Locate the cell with the specified text and output its [x, y] center coordinate. 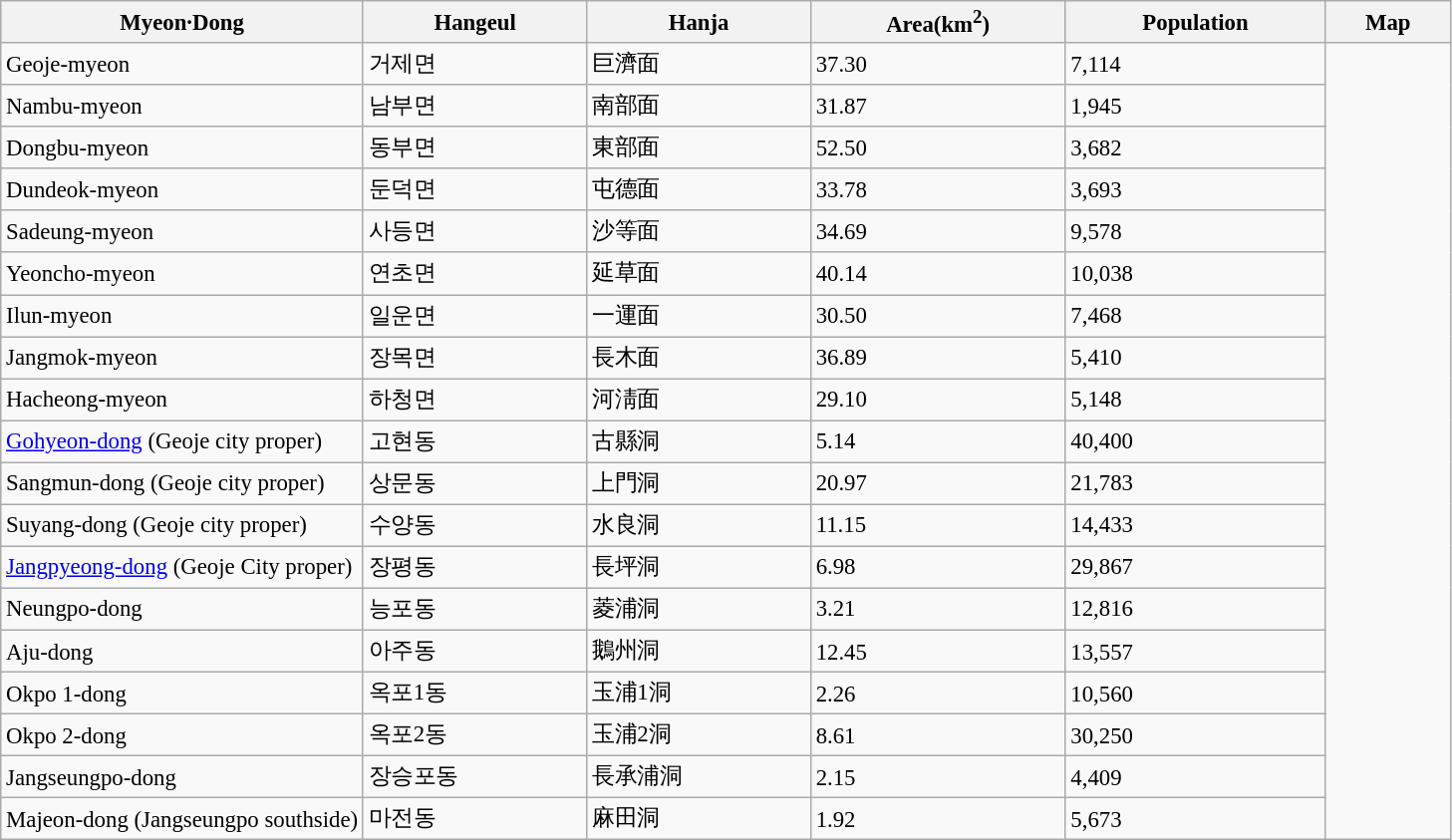
Gohyeon-dong (Geoje city proper) [182, 441]
Hangeul [474, 22]
Hanja [699, 22]
上門洞 [699, 483]
10,038 [1196, 274]
巨濟面 [699, 64]
마전동 [474, 819]
菱浦洞 [699, 609]
河淸面 [699, 400]
Sangmun-dong (Geoje city proper) [182, 483]
일운면 [474, 316]
남부면 [474, 106]
Okpo 2-dong [182, 735]
Dundeok-myeon [182, 189]
3.21 [938, 609]
10,560 [1196, 694]
37.30 [938, 64]
40,400 [1196, 441]
5.14 [938, 441]
Sadeung-myeon [182, 232]
Map [1387, 22]
29.10 [938, 400]
Geoje-myeon [182, 64]
Area(km2) [938, 22]
5,673 [1196, 819]
Population [1196, 22]
6.98 [938, 567]
옥포1동 [474, 694]
사등면 [474, 232]
30.50 [938, 316]
상문동 [474, 483]
8.61 [938, 735]
南部面 [699, 106]
Yeoncho-myeon [182, 274]
Ilun-myeon [182, 316]
34.69 [938, 232]
1,945 [1196, 106]
Aju-dong [182, 651]
東部面 [699, 147]
12.45 [938, 651]
玉浦1洞 [699, 694]
9,578 [1196, 232]
水良洞 [699, 525]
52.50 [938, 147]
Neungpo-dong [182, 609]
Okpo 1-dong [182, 694]
장승포동 [474, 777]
40.14 [938, 274]
Majeon-dong (Jangseungpo southside) [182, 819]
21,783 [1196, 483]
연초면 [474, 274]
一運面 [699, 316]
7,114 [1196, 64]
2.26 [938, 694]
沙等面 [699, 232]
1.92 [938, 819]
屯德面 [699, 189]
29,867 [1196, 567]
33.78 [938, 189]
아주동 [474, 651]
古縣洞 [699, 441]
20.97 [938, 483]
수양동 [474, 525]
長木面 [699, 358]
Dongbu-myeon [182, 147]
7,468 [1196, 316]
30,250 [1196, 735]
4,409 [1196, 777]
13,557 [1196, 651]
Jangmok-myeon [182, 358]
鵝州洞 [699, 651]
5,148 [1196, 400]
12,816 [1196, 609]
Nambu-myeon [182, 106]
36.89 [938, 358]
하청면 [474, 400]
Jangseungpo-dong [182, 777]
Hacheong-myeon [182, 400]
31.87 [938, 106]
거제면 [474, 64]
2.15 [938, 777]
고현동 [474, 441]
麻田洞 [699, 819]
長坪洞 [699, 567]
延草面 [699, 274]
장목면 [474, 358]
옥포2동 [474, 735]
玉浦2洞 [699, 735]
둔덕면 [474, 189]
능포동 [474, 609]
3,682 [1196, 147]
장평동 [474, 567]
동부면 [474, 147]
3,693 [1196, 189]
Myeon·Dong [182, 22]
長承浦洞 [699, 777]
Suyang-dong (Geoje city proper) [182, 525]
14,433 [1196, 525]
11.15 [938, 525]
Jangpyeong-dong (Geoje City proper) [182, 567]
5,410 [1196, 358]
